Capture the cell that displays the provided text and extract its [X, Y] central coordinate. 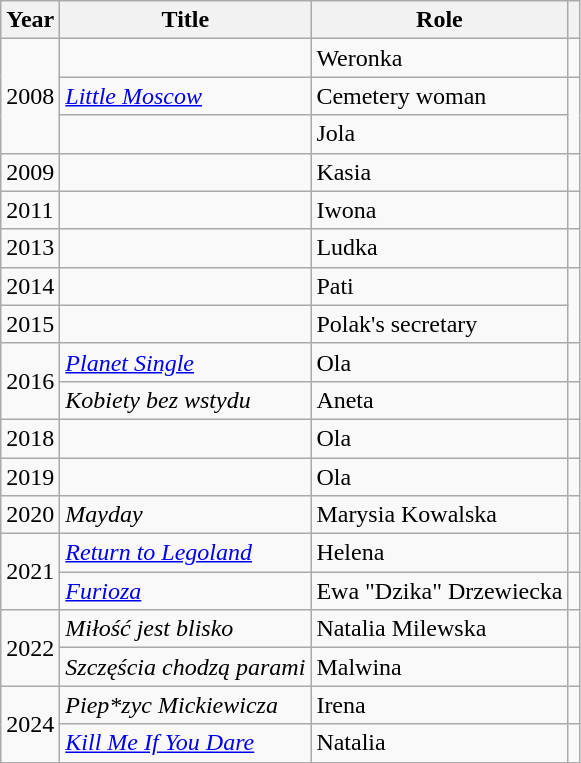
2008 [30, 96]
Title [186, 20]
Szczęścia chodzą parami [186, 667]
Planet Single [186, 362]
2020 [30, 515]
2018 [30, 438]
Polak's secretary [440, 324]
Irena [440, 705]
Marysia Kowalska [440, 515]
2021 [30, 572]
Aneta [440, 400]
Natalia Milewska [440, 629]
Kobiety bez wstydu [186, 400]
Little Moscow [186, 96]
Furioza [186, 591]
Weronka [440, 58]
Helena [440, 553]
Ludka [440, 248]
2014 [30, 286]
2013 [30, 248]
2015 [30, 324]
Miłość jest blisko [186, 629]
Kill Me If You Dare [186, 743]
Malwina [440, 667]
Iwona [440, 210]
Return to Legoland [186, 553]
2016 [30, 381]
Ewa "Dzika" Drzewiecka [440, 591]
2022 [30, 648]
2019 [30, 477]
Cemetery woman [440, 96]
Jola [440, 134]
2024 [30, 724]
Pati [440, 286]
Piep*zyc Mickiewicza [186, 705]
Role [440, 20]
2011 [30, 210]
Kasia [440, 172]
Mayday [186, 515]
Year [30, 20]
Natalia [440, 743]
2009 [30, 172]
